Search for the cell housing the specified text and yield its [x, y] center coordinate. 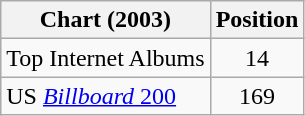
Top Internet Albums [106, 58]
169 [257, 96]
Chart (2003) [106, 20]
14 [257, 58]
US Billboard 200 [106, 96]
Position [257, 20]
